Return (x, y) of the center of cell containing provided text 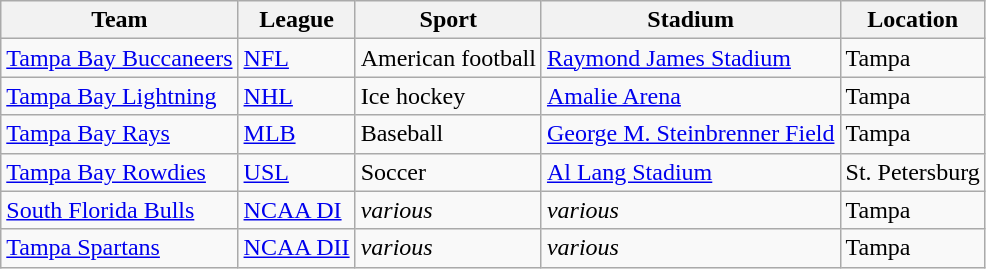
South Florida Bulls (120, 210)
St. Petersburg (912, 172)
Tampa Bay Lightning (120, 96)
Baseball (448, 134)
Tampa Spartans (120, 248)
USL (296, 172)
George M. Steinbrenner Field (690, 134)
Raymond James Stadium (690, 58)
Tampa Bay Rays (120, 134)
Location (912, 20)
Amalie Arena (690, 96)
Team (120, 20)
NHL (296, 96)
NCAA DII (296, 248)
MLB (296, 134)
Sport (448, 20)
NCAA DI (296, 210)
American football (448, 58)
Ice hockey (448, 96)
Al Lang Stadium (690, 172)
League (296, 20)
Soccer (448, 172)
Tampa Bay Buccaneers (120, 58)
NFL (296, 58)
Tampa Bay Rowdies (120, 172)
Stadium (690, 20)
